Return [x, y] of the center of cell containing provided text 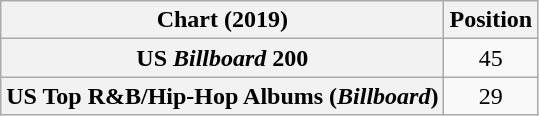
Position [491, 20]
Chart (2019) [222, 20]
US Top R&B/Hip-Hop Albums (Billboard) [222, 96]
29 [491, 96]
US Billboard 200 [222, 58]
45 [491, 58]
